Identify which cell holds the provided text, then report its (x, y) central coordinate. 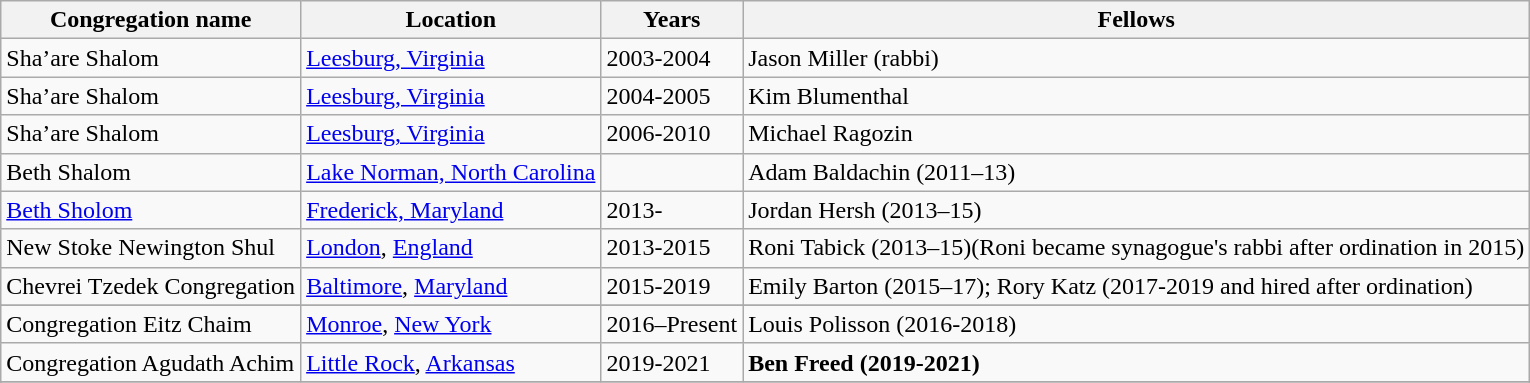
Beth Shalom (151, 172)
Emily Barton (2015–17); Rory Katz (2017-2019 and hired after ordination) (1136, 286)
Ben Freed (2019-2021) (1136, 362)
Congregation Eitz Chaim (151, 324)
2019-2021 (672, 362)
Fellows (1136, 20)
Jordan Hersh (2013–15) (1136, 210)
Little Rock, Arkansas (451, 362)
2004-2005 (672, 96)
Lake Norman, North Carolina (451, 172)
Kim Blumenthal (1136, 96)
2003-2004 (672, 58)
Roni Tabick (2013–15)(Roni became synagogue's rabbi after ordination in 2015) (1136, 248)
2006-2010 (672, 134)
2015-2019 (672, 286)
Baltimore, Maryland (451, 286)
London, England (451, 248)
Frederick, Maryland (451, 210)
Jason Miller (rabbi) (1136, 58)
2013-2015 (672, 248)
Chevrei Tzedek Congregation (151, 286)
Michael Ragozin (1136, 134)
Beth Sholom (151, 210)
New Stoke Newington Shul (151, 248)
Congregation Agudath Achim (151, 362)
Monroe, New York (451, 324)
2016–Present (672, 324)
Congregation name (151, 20)
2013- (672, 210)
Years (672, 20)
Louis Polisson (2016-2018) (1136, 324)
Location (451, 20)
Adam Baldachin (2011–13) (1136, 172)
